Determine the [x, y] coordinate at the center of the cell enclosing the given text.  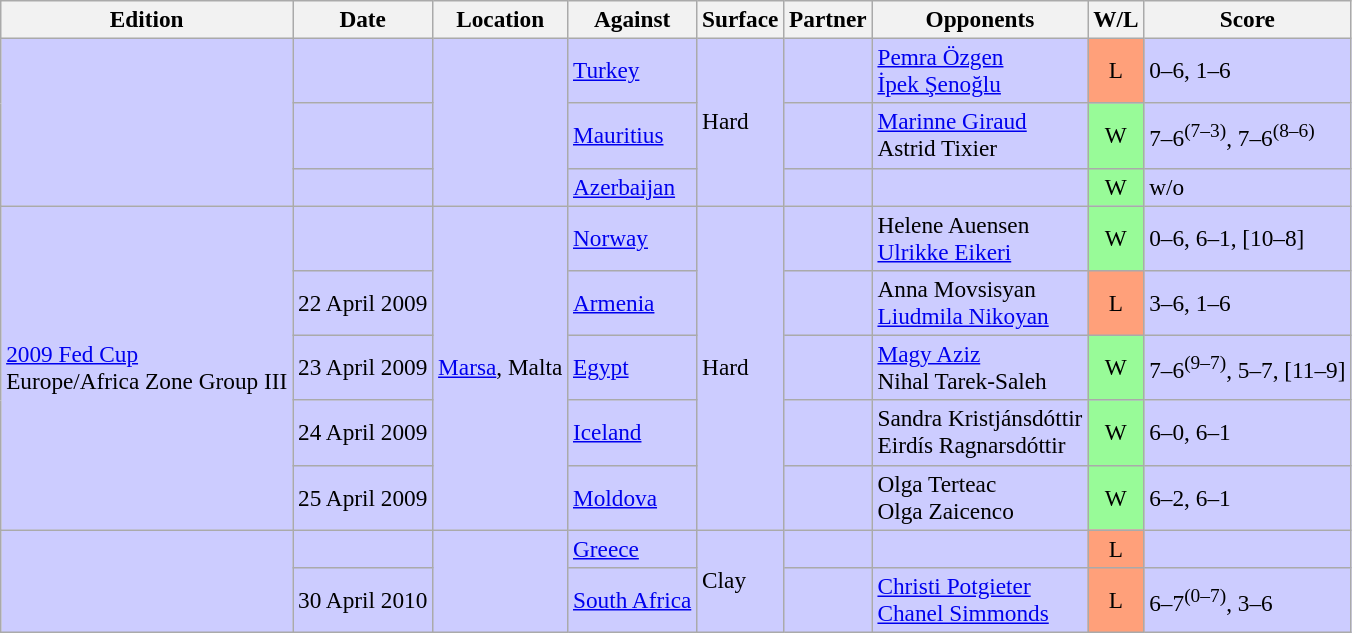
Turkey [632, 70]
Greece [632, 548]
7–6(7–3), 7–6(8–6) [1248, 136]
Anna Movsisyan Liudmila Nikoyan [980, 302]
25 April 2009 [363, 498]
Location [500, 19]
Mauritius [632, 136]
0–6, 6–1, [10–8] [1248, 238]
Egypt [632, 368]
Azerbaijan [632, 187]
Opponents [980, 19]
22 April 2009 [363, 302]
Marinne Giraud Astrid Tixier [980, 136]
Date [363, 19]
Armenia [632, 302]
0–6, 1–6 [1248, 70]
w/o [1248, 187]
6–0, 6–1 [1248, 432]
Sandra Kristjánsdóttir Eirdís Ragnarsdóttir [980, 432]
23 April 2009 [363, 368]
Magy Aziz Nihal Tarek-Saleh [980, 368]
24 April 2009 [363, 432]
6–7(0–7), 3–6 [1248, 600]
Helene Auensen Ulrikke Eikeri [980, 238]
Iceland [632, 432]
Against [632, 19]
Partner [828, 19]
Pemra Özgen İpek Şenoğlu [980, 70]
W/L [1116, 19]
6–2, 6–1 [1248, 498]
Moldova [632, 498]
South Africa [632, 600]
Olga Terteac Olga Zaicenco [980, 498]
Christi Potgieter Chanel Simmonds [980, 600]
Clay [740, 580]
Norway [632, 238]
Surface [740, 19]
Score [1248, 19]
3–6, 1–6 [1248, 302]
30 April 2010 [363, 600]
Edition [147, 19]
Marsa, Malta [500, 367]
2009 Fed Cup Europe/Africa Zone Group III [147, 367]
7–6(9–7), 5–7, [11–9] [1248, 368]
